Search for the cell housing the specified text and yield its [x, y] center coordinate. 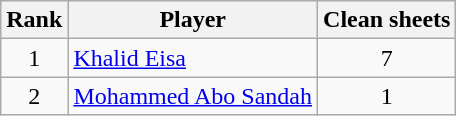
Player [193, 20]
Rank [34, 20]
2 [34, 96]
Khalid Eisa [193, 58]
Clean sheets [387, 20]
7 [387, 58]
Mohammed Abo Sandah [193, 96]
